Identify which cell holds the provided text, then report its [x, y] central coordinate. 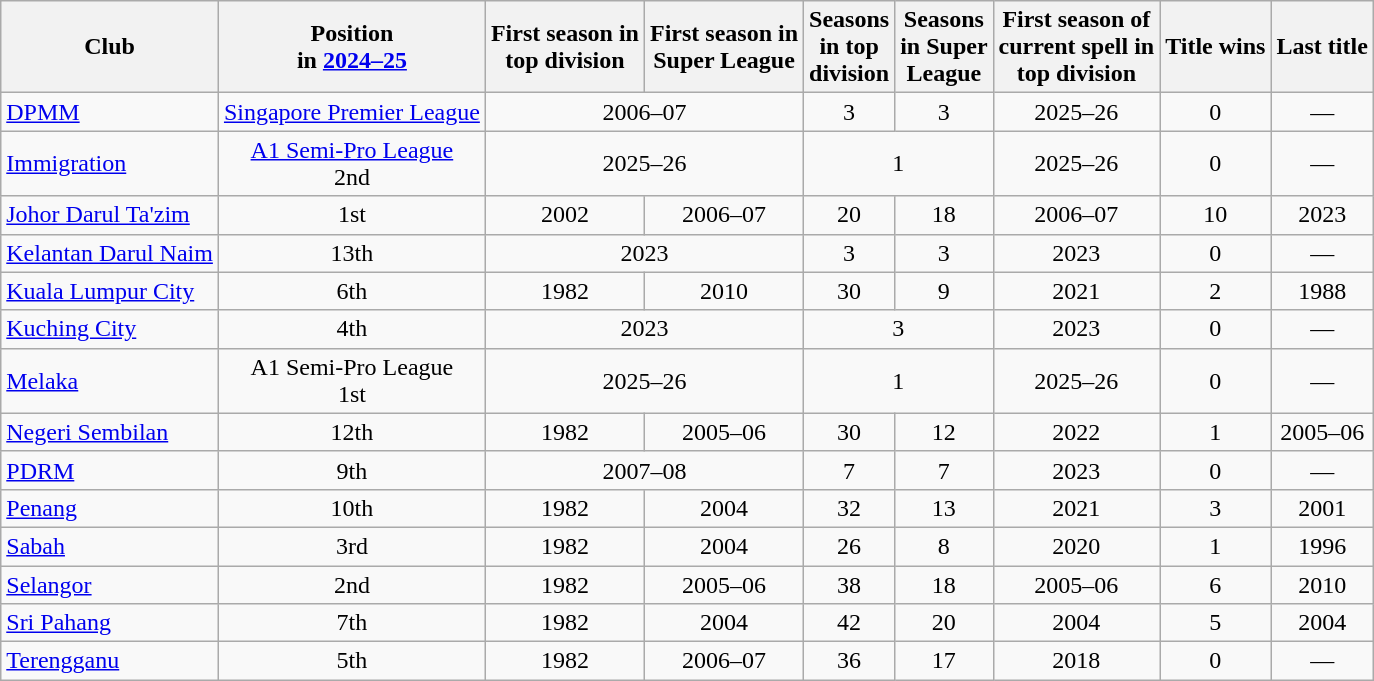
8 [944, 546]
DPMM [110, 112]
Melaka [110, 380]
Positionin 2024–25 [352, 47]
12 [944, 432]
Negeri Sembilan [110, 432]
Title wins [1216, 47]
1996 [1322, 546]
A1 Semi-Pro League 1st [352, 380]
Seasonsin top division [850, 47]
Selangor [110, 585]
First season inSuper League [724, 47]
Penang [110, 508]
10th [352, 508]
26 [850, 546]
2022 [1076, 432]
Kuching City [110, 329]
First season ofcurrent spell intop division [1076, 47]
3rd [352, 546]
2018 [1076, 661]
32 [850, 508]
2007–08 [644, 470]
Johor Darul Ta'zim [110, 215]
4th [352, 329]
13 [944, 508]
12th [352, 432]
2002 [564, 215]
13th [352, 253]
PDRM [110, 470]
17 [944, 661]
Last title [1322, 47]
38 [850, 585]
6th [352, 291]
Immigration [110, 164]
9th [352, 470]
1988 [1322, 291]
2 [1216, 291]
Singapore Premier League [352, 112]
Club [110, 47]
36 [850, 661]
Kuala Lumpur City [110, 291]
Terengganu [110, 661]
Sri Pahang [110, 623]
2020 [1076, 546]
5th [352, 661]
2001 [1322, 508]
9 [944, 291]
First season intop division [564, 47]
Kelantan Darul Naim [110, 253]
2nd [352, 585]
6 [1216, 585]
7th [352, 623]
A1 Semi-Pro League 2nd [352, 164]
10 [1216, 215]
1st [352, 215]
5 [1216, 623]
Seasonsin Super League [944, 47]
Sabah [110, 546]
42 [850, 623]
